For the text-containing cell, return its midpoint in [x, y] coordinate format. 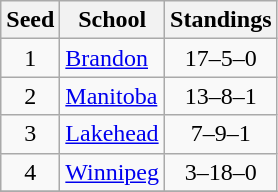
Winnipeg [112, 172]
Standings [221, 20]
17–5–0 [221, 58]
3–18–0 [221, 172]
2 [30, 96]
13–8–1 [221, 96]
School [112, 20]
1 [30, 58]
Brandon [112, 58]
Seed [30, 20]
3 [30, 134]
Lakehead [112, 134]
Manitoba [112, 96]
4 [30, 172]
7–9–1 [221, 134]
